Scan for the cell matching the given text and deliver its (x, y) coordinate at center. 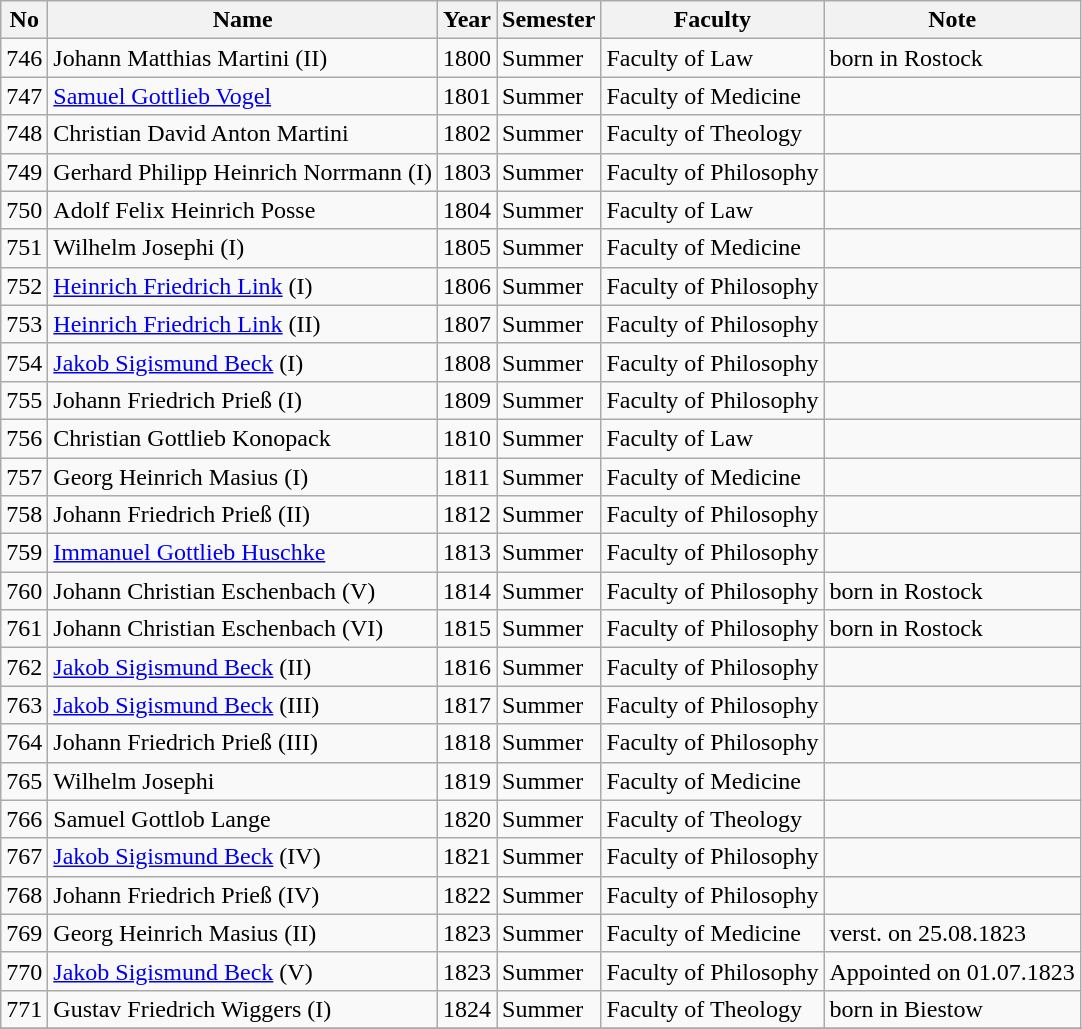
Christian Gottlieb Konopack (243, 438)
767 (24, 857)
Georg Heinrich Masius (I) (243, 477)
Jakob Sigismund Beck (IV) (243, 857)
Johann Friedrich Prieß (I) (243, 400)
Samuel Gottlob Lange (243, 819)
Johann Christian Eschenbach (V) (243, 591)
1821 (466, 857)
1805 (466, 248)
Faculty (712, 20)
Georg Heinrich Masius (II) (243, 933)
750 (24, 210)
1820 (466, 819)
766 (24, 819)
verst. on 25.08.1823 (952, 933)
748 (24, 134)
Johann Friedrich Prieß (IV) (243, 895)
Wilhelm Josephi (I) (243, 248)
1801 (466, 96)
1811 (466, 477)
1802 (466, 134)
1819 (466, 781)
769 (24, 933)
Appointed on 01.07.1823 (952, 971)
Heinrich Friedrich Link (I) (243, 286)
1815 (466, 629)
758 (24, 515)
1813 (466, 553)
1812 (466, 515)
761 (24, 629)
756 (24, 438)
Year (466, 20)
Jakob Sigismund Beck (V) (243, 971)
755 (24, 400)
Name (243, 20)
752 (24, 286)
1809 (466, 400)
Adolf Felix Heinrich Posse (243, 210)
763 (24, 705)
Gustav Friedrich Wiggers (I) (243, 1009)
1807 (466, 324)
Jakob Sigismund Beck (I) (243, 362)
1808 (466, 362)
762 (24, 667)
1818 (466, 743)
1816 (466, 667)
771 (24, 1009)
1822 (466, 895)
Johann Friedrich Prieß (III) (243, 743)
1810 (466, 438)
768 (24, 895)
770 (24, 971)
749 (24, 172)
Johann Christian Eschenbach (VI) (243, 629)
754 (24, 362)
No (24, 20)
Samuel Gottlieb Vogel (243, 96)
Jakob Sigismund Beck (III) (243, 705)
765 (24, 781)
Gerhard Philipp Heinrich Norrmann (I) (243, 172)
Johann Friedrich Prieß (II) (243, 515)
Wilhelm Josephi (243, 781)
753 (24, 324)
Heinrich Friedrich Link (II) (243, 324)
757 (24, 477)
1817 (466, 705)
1806 (466, 286)
751 (24, 248)
Immanuel Gottlieb Huschke (243, 553)
1803 (466, 172)
1824 (466, 1009)
746 (24, 58)
760 (24, 591)
Johann Matthias Martini (II) (243, 58)
1814 (466, 591)
Jakob Sigismund Beck (II) (243, 667)
764 (24, 743)
1800 (466, 58)
Christian David Anton Martini (243, 134)
Semester (548, 20)
759 (24, 553)
747 (24, 96)
Note (952, 20)
1804 (466, 210)
born in Biestow (952, 1009)
